Provide the (X, Y) coordinate of the cell's center where the given text is located.  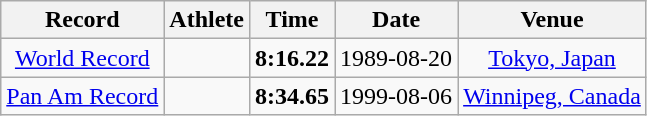
Pan Am Record (82, 96)
8:34.65 (292, 96)
Venue (552, 20)
1999-08-06 (396, 96)
8:16.22 (292, 58)
Record (82, 20)
Tokyo, Japan (552, 58)
Winnipeg, Canada (552, 96)
World Record (82, 58)
Time (292, 20)
Date (396, 20)
Athlete (207, 20)
1989-08-20 (396, 58)
